Extract the (X, Y) coordinate from the center of the cell holding the provided text.  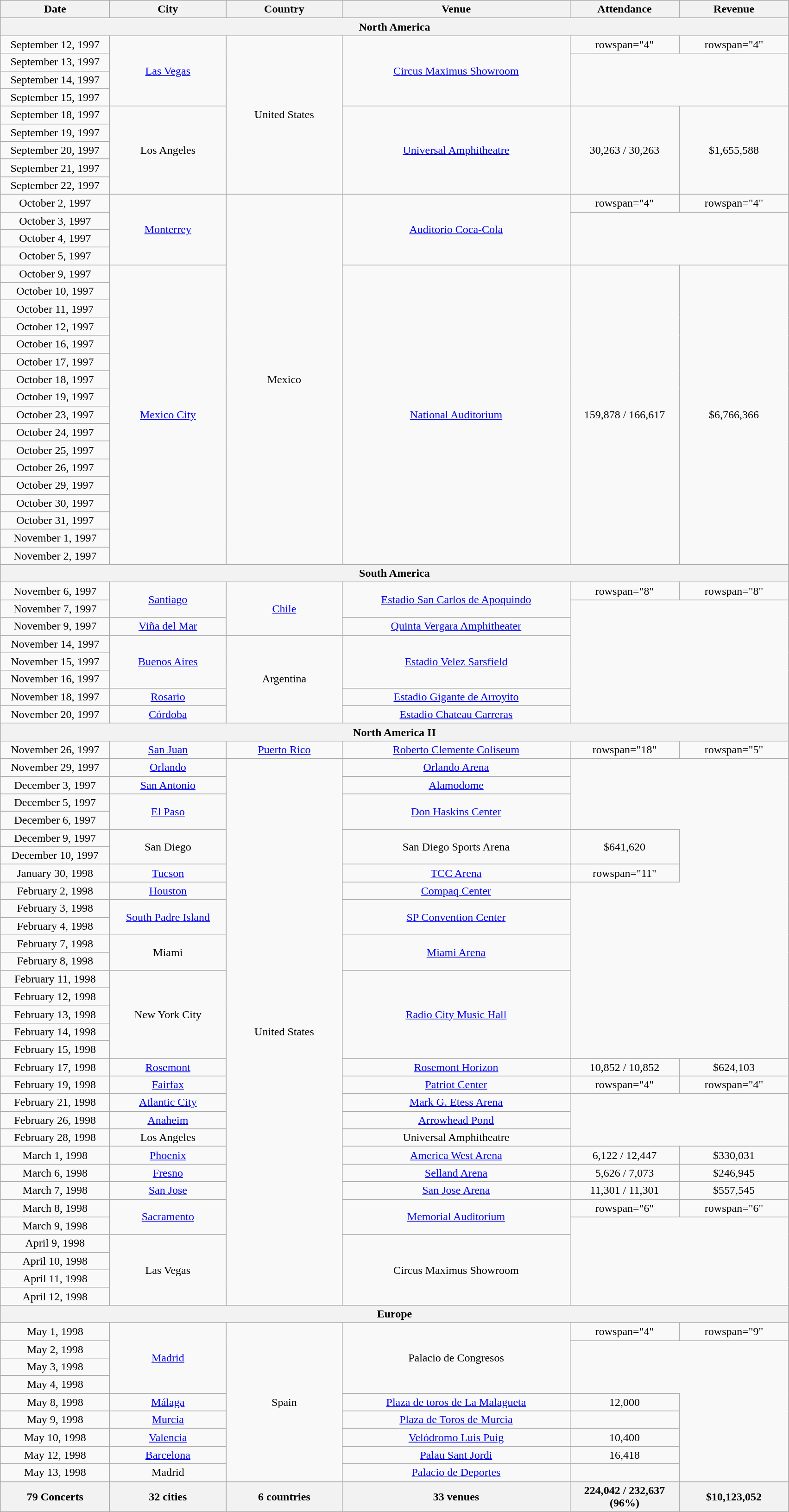
Compaq Center (456, 891)
March 8, 1998 (55, 1208)
November 9, 1997 (55, 626)
Anaheim (168, 1120)
October 23, 1997 (55, 415)
February 2, 1998 (55, 891)
Orlando (168, 767)
Rosemont (168, 1067)
Fairfax (168, 1085)
South Padre Island (168, 917)
April 9, 1998 (55, 1243)
November 14, 1997 (55, 644)
224,042 / 232,637 (96%) (625, 1496)
$641,620 (625, 847)
November 6, 1997 (55, 591)
September 15, 1997 (55, 97)
February 28, 1998 (55, 1138)
October 29, 1997 (55, 485)
San Diego Sports Arena (456, 847)
November 26, 1997 (55, 750)
October 31, 1997 (55, 521)
February 15, 1998 (55, 1049)
Rosario (168, 697)
March 7, 1998 (55, 1191)
Memorial Auditorium (456, 1217)
Europe (395, 1314)
30,263 / 30,263 (625, 150)
Mark G. Etess Arena (456, 1102)
79 Concerts (55, 1496)
San Jose (168, 1191)
February 7, 1998 (55, 944)
October 25, 1997 (55, 450)
February 8, 1998 (55, 961)
10,400 (625, 1437)
September 19, 1997 (55, 132)
$330,031 (734, 1155)
October 16, 1997 (55, 344)
Atlantic City (168, 1102)
October 12, 1997 (55, 327)
Palau Sant Jordi (456, 1455)
February 17, 1998 (55, 1067)
September 13, 1997 (55, 62)
SP Convention Center (456, 917)
Plaza de Toros de Murcia (456, 1420)
November 1, 1997 (55, 538)
5,626 / 7,073 (625, 1173)
North America (395, 27)
May 1, 1998 (55, 1331)
Buenos Aires (168, 661)
Arrowhead Pond (456, 1120)
October 26, 1997 (55, 467)
Velódromo Luis Puig (456, 1437)
December 6, 1997 (55, 820)
February 12, 1998 (55, 996)
Monterrey (168, 229)
Sacramento (168, 1217)
October 18, 1997 (55, 379)
April 12, 1998 (55, 1296)
April 10, 1998 (55, 1261)
October 4, 1997 (55, 239)
$624,103 (734, 1067)
32 cities (168, 1496)
Palacio de Congresos (456, 1358)
September 22, 1997 (55, 185)
September 12, 1997 (55, 44)
Miami (168, 952)
Attendance (625, 9)
May 2, 1998 (55, 1349)
November 16, 1997 (55, 679)
October 10, 1997 (55, 291)
San Jose Arena (456, 1191)
rowspan="11" (625, 873)
May 10, 1998 (55, 1437)
South America (395, 573)
Alamodome (456, 785)
New York City (168, 1014)
$557,545 (734, 1191)
December 3, 1997 (55, 785)
October 17, 1997 (55, 362)
Phoenix (168, 1155)
Palacio de Deportes (456, 1473)
Spain (284, 1402)
Fresno (168, 1173)
February 13, 1998 (55, 1014)
11,301 / 11,301 (625, 1191)
November 2, 1997 (55, 556)
May 4, 1998 (55, 1385)
October 11, 1997 (55, 309)
10,852 / 10,852 (625, 1067)
$6,766,366 (734, 415)
Córdoba (168, 714)
March 6, 1998 (55, 1173)
Patriot Center (456, 1085)
San Juan (168, 750)
159,878 / 166,617 (625, 415)
City (168, 9)
October 2, 1997 (55, 203)
Don Haskins Center (456, 812)
San Antonio (168, 785)
Selland Arena (456, 1173)
November 20, 1997 (55, 714)
November 7, 1997 (55, 609)
February 26, 1998 (55, 1120)
America West Arena (456, 1155)
Revenue (734, 9)
rowspan="5" (734, 750)
February 19, 1998 (55, 1085)
Radio City Music Hall (456, 1014)
September 21, 1997 (55, 168)
December 9, 1997 (55, 838)
$10,123,052 (734, 1496)
December 10, 1997 (55, 856)
6 countries (284, 1496)
February 21, 1998 (55, 1102)
San Diego (168, 847)
October 3, 1997 (55, 221)
Estadio Velez Sarsfield (456, 661)
October 30, 1997 (55, 503)
16,418 (625, 1455)
$246,945 (734, 1173)
Orlando Arena (456, 767)
October 24, 1997 (55, 432)
12,000 (625, 1402)
Santiago (168, 600)
Auditorio Coca-Cola (456, 229)
North America II (395, 732)
March 1, 1998 (55, 1155)
May 8, 1998 (55, 1402)
Viña del Mar (168, 626)
May 12, 1998 (55, 1455)
rowspan="9" (734, 1331)
Country (284, 9)
November 29, 1997 (55, 767)
Murcia (168, 1420)
Mexico City (168, 415)
October 9, 1997 (55, 274)
Barcelona (168, 1455)
November 18, 1997 (55, 697)
Quinta Vergara Amphitheater (456, 626)
Roberto Clemente Coliseum (456, 750)
Date (55, 9)
April 11, 1998 (55, 1279)
Miami Arena (456, 952)
October 5, 1997 (55, 256)
Plaza de toros de La Malagueta (456, 1402)
Valencia (168, 1437)
6,122 / 12,447 (625, 1155)
May 9, 1998 (55, 1420)
Venue (456, 9)
September 14, 1997 (55, 80)
September 18, 1997 (55, 115)
National Auditorium (456, 415)
Málaga (168, 1402)
March 9, 1998 (55, 1226)
Houston (168, 891)
Rosemont Horizon (456, 1067)
February 11, 1998 (55, 979)
September 20, 1997 (55, 150)
TCC Arena (456, 873)
rowspan="18" (625, 750)
February 14, 1998 (55, 1032)
Estadio Gigante de Arroyito (456, 697)
November 15, 1997 (55, 661)
Chile (284, 609)
Tucson (168, 873)
Argentina (284, 679)
February 4, 1998 (55, 926)
May 13, 1998 (55, 1473)
February 3, 1998 (55, 908)
December 5, 1997 (55, 803)
33 venues (456, 1496)
May 3, 1998 (55, 1367)
October 19, 1997 (55, 397)
Mexico (284, 379)
Estadio San Carlos de Apoquindo (456, 600)
El Paso (168, 812)
January 30, 1998 (55, 873)
Puerto Rico (284, 750)
Estadio Chateau Carreras (456, 714)
$1,655,588 (734, 150)
